For the text-containing cell, return its midpoint in (X, Y) coordinate format. 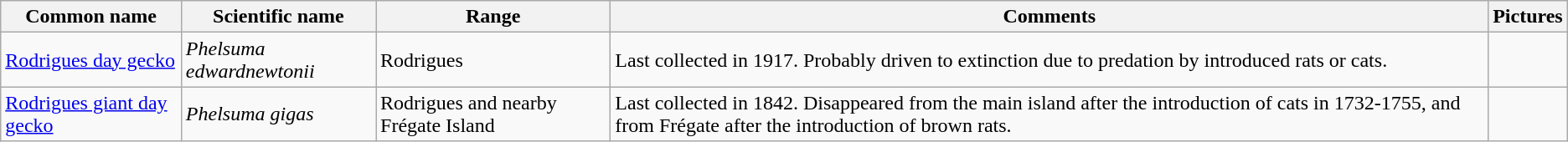
Rodrigues (493, 60)
Pictures (1528, 17)
Phelsuma gigas (278, 114)
Comments (1050, 17)
Rodrigues day gecko (91, 60)
Common name (91, 17)
Scientific name (278, 17)
Last collected in 1917. Probably driven to extinction due to predation by introduced rats or cats. (1050, 60)
Rodrigues and nearby Frégate Island (493, 114)
Rodrigues giant day gecko (91, 114)
Range (493, 17)
Phelsuma edwardnewtonii (278, 60)
